Return [x, y] of the center of cell containing provided text 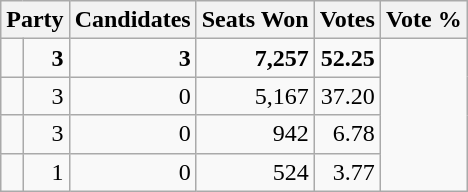
Votes [347, 20]
5,167 [255, 96]
52.25 [347, 58]
1 [46, 172]
3.77 [347, 172]
Seats Won [255, 20]
Vote % [424, 20]
37.20 [347, 96]
Party [35, 20]
524 [255, 172]
Candidates [132, 20]
7,257 [255, 58]
6.78 [347, 134]
942 [255, 134]
